Identify which cell holds the provided text, then report its [x, y] central coordinate. 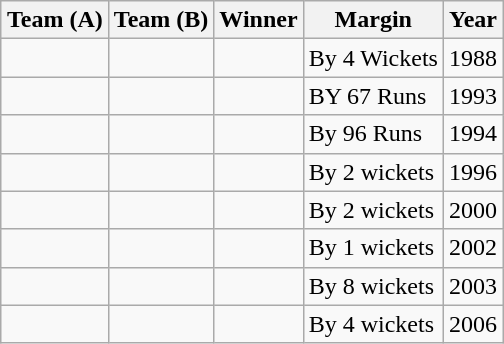
BY 67 Runs [373, 96]
By 8 wickets [373, 286]
Winner [258, 20]
By 1 wickets [373, 248]
By 4 wickets [373, 324]
By 4 Wickets [373, 58]
Team (B) [161, 20]
Year [472, 20]
2000 [472, 210]
2006 [472, 324]
2002 [472, 248]
1988 [472, 58]
Team (A) [54, 20]
1994 [472, 134]
2003 [472, 286]
Margin [373, 20]
1993 [472, 96]
By 96 Runs [373, 134]
1996 [472, 172]
